Detect which cell encompasses the target text, then output its [x, y] center coordinate. 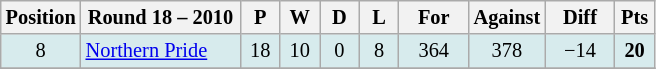
Round 18 – 2010 [161, 17]
For [434, 17]
W [300, 17]
Northern Pride [161, 51]
Diff [580, 17]
378 [508, 51]
20 [635, 51]
P [260, 17]
L [379, 17]
Position [41, 17]
364 [434, 51]
Against [508, 17]
10 [300, 51]
Pts [635, 17]
−14 [580, 51]
0 [340, 51]
18 [260, 51]
D [340, 17]
